Identify which cell holds the provided text, then report its (X, Y) central coordinate. 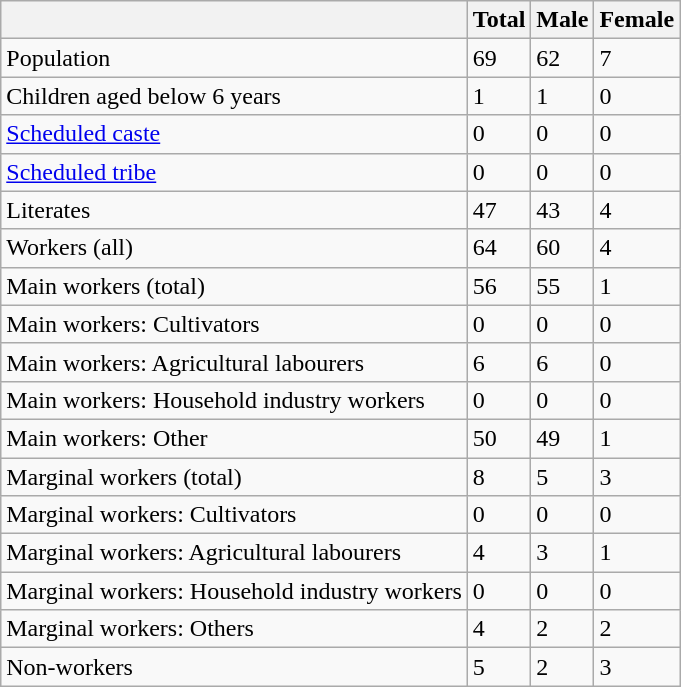
60 (562, 248)
Main workers: Cultivators (234, 324)
49 (562, 438)
Population (234, 58)
Main workers: Household industry workers (234, 400)
Marginal workers: Household industry workers (234, 591)
Literates (234, 210)
56 (499, 286)
Marginal workers: Cultivators (234, 515)
Main workers: Agricultural labourers (234, 362)
Scheduled tribe (234, 172)
50 (499, 438)
43 (562, 210)
Marginal workers: Agricultural labourers (234, 553)
47 (499, 210)
Scheduled caste (234, 134)
Female (637, 20)
Main workers: Other (234, 438)
62 (562, 58)
55 (562, 286)
Non-workers (234, 667)
64 (499, 248)
Male (562, 20)
Marginal workers (total) (234, 477)
Children aged below 6 years (234, 96)
Total (499, 20)
7 (637, 58)
Marginal workers: Others (234, 629)
8 (499, 477)
Workers (all) (234, 248)
Main workers (total) (234, 286)
69 (499, 58)
